Search for the cell housing the specified text and yield its [x, y] center coordinate. 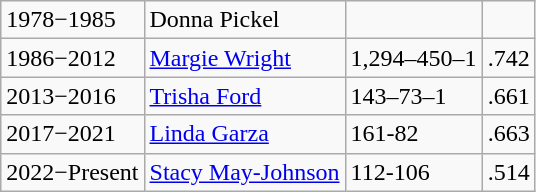
Trisha Ford [244, 96]
2017−2021 [72, 134]
2022−Present [72, 172]
.742 [508, 58]
1978−1985 [72, 20]
Stacy May-Johnson [244, 172]
112-106 [414, 172]
Margie Wright [244, 58]
2013−2016 [72, 96]
.663 [508, 134]
.661 [508, 96]
Linda Garza [244, 134]
143–73–1 [414, 96]
161-82 [414, 134]
Donna Pickel [244, 20]
1986−2012 [72, 58]
1,294–450–1 [414, 58]
.514 [508, 172]
